Locate the cell with the specified text and output its [X, Y] center coordinate. 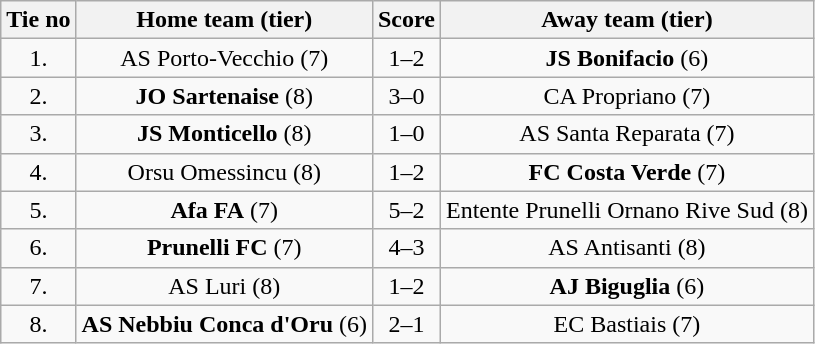
Orsu Omessincu (8) [224, 172]
Afa FA (7) [224, 210]
Score [406, 20]
AJ Biguglia (6) [626, 286]
4. [38, 172]
2. [38, 96]
JS Bonifacio (6) [626, 58]
5–2 [406, 210]
AS Nebbiu Conca d'Oru (6) [224, 324]
Prunelli FC (7) [224, 248]
FC Costa Verde (7) [626, 172]
JO Sartenaise (8) [224, 96]
3–0 [406, 96]
EC Bastiais (7) [626, 324]
Away team (tier) [626, 20]
3. [38, 134]
JS Monticello (8) [224, 134]
AS Santa Reparata (7) [626, 134]
Tie no [38, 20]
AS Luri (8) [224, 286]
AS Porto-Vecchio (7) [224, 58]
6. [38, 248]
7. [38, 286]
CA Propriano (7) [626, 96]
5. [38, 210]
Home team (tier) [224, 20]
Entente Prunelli Ornano Rive Sud (8) [626, 210]
1–0 [406, 134]
4–3 [406, 248]
AS Antisanti (8) [626, 248]
1. [38, 58]
2–1 [406, 324]
8. [38, 324]
